Capture the cell that displays the provided text and extract its [x, y] central coordinate. 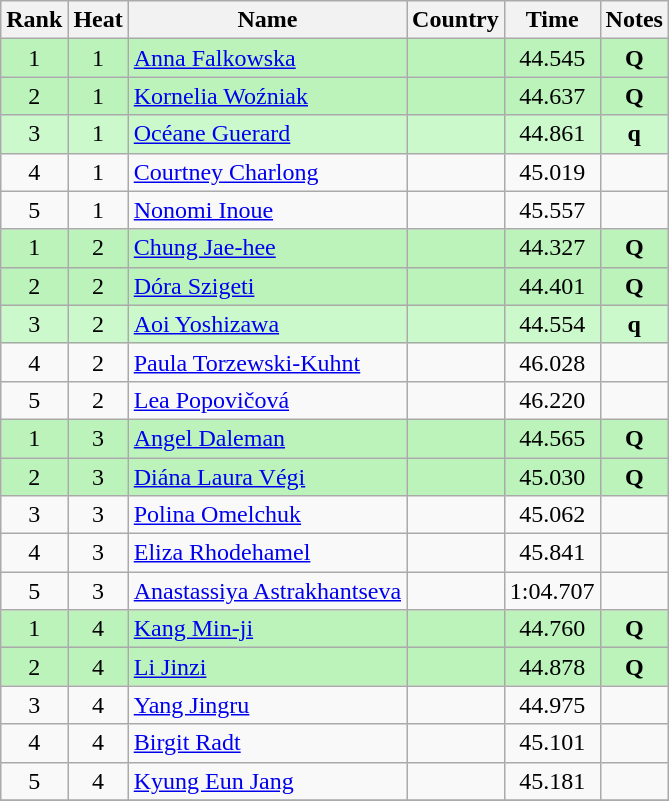
Courtney Charlong [267, 172]
Eliza Rhodehamel [267, 553]
45.101 [552, 743]
Paula Torzewski-Kuhnt [267, 362]
Nonomi Inoue [267, 210]
Country [456, 20]
Anna Falkowska [267, 58]
Li Jinzi [267, 667]
Time [552, 20]
Aoi Yoshizawa [267, 324]
44.975 [552, 705]
44.878 [552, 667]
Angel Daleman [267, 438]
Kyung Eun Jang [267, 781]
Birgit Radt [267, 743]
Diána Laura Végi [267, 477]
45.062 [552, 515]
44.861 [552, 134]
44.545 [552, 58]
Yang Jingru [267, 705]
Heat [98, 20]
Lea Popovičová [267, 400]
Rank [34, 20]
44.554 [552, 324]
Name [267, 20]
44.565 [552, 438]
46.220 [552, 400]
44.637 [552, 96]
44.760 [552, 629]
45.030 [552, 477]
Chung Jae-hee [267, 248]
44.401 [552, 286]
45.557 [552, 210]
44.327 [552, 248]
Océane Guerard [267, 134]
Kornelia Woźniak [267, 96]
1:04.707 [552, 591]
45.181 [552, 781]
46.028 [552, 362]
Notes [634, 20]
Dóra Szigeti [267, 286]
Polina Omelchuk [267, 515]
45.841 [552, 553]
Anastassiya Astrakhantseva [267, 591]
Kang Min-ji [267, 629]
45.019 [552, 172]
